Determine the [x, y] coordinate at the center of the cell enclosing the given text.  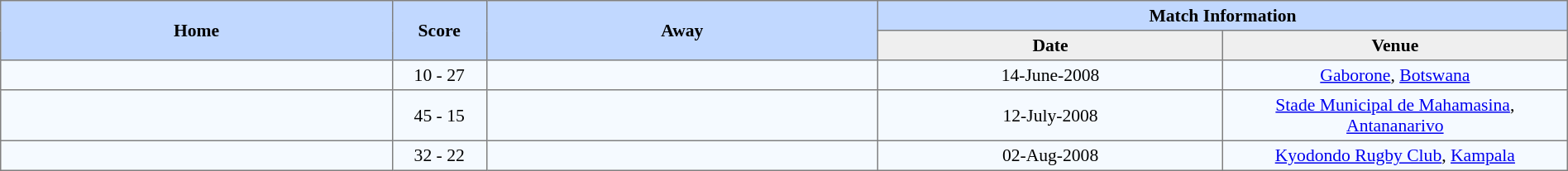
12-July-2008 [1050, 116]
Venue [1394, 45]
Kyodondo Rugby Club, Kampala [1394, 155]
Date [1050, 45]
02-Aug-2008 [1050, 155]
Away [682, 31]
Gaborone, Botswana [1394, 75]
Home [197, 31]
Stade Municipal de Mahamasina, Antananarivo [1394, 116]
Score [439, 31]
32 - 22 [439, 155]
14-June-2008 [1050, 75]
Match Information [1223, 16]
45 - 15 [439, 116]
10 - 27 [439, 75]
